From the cell containing the given text, extract its center point as (x, y) coordinate. 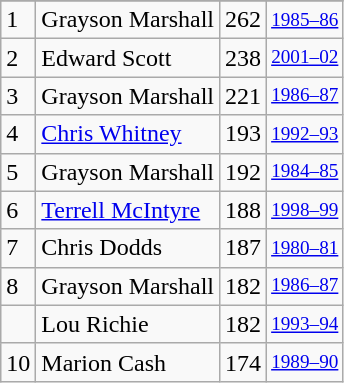
193 (244, 134)
187 (244, 248)
5 (18, 172)
2001–02 (305, 58)
6 (18, 210)
238 (244, 58)
1998–99 (305, 210)
Terrell McIntyre (128, 210)
Lou Richie (128, 324)
1992–93 (305, 134)
192 (244, 172)
1985–86 (305, 20)
10 (18, 362)
174 (244, 362)
188 (244, 210)
262 (244, 20)
Marion Cash (128, 362)
8 (18, 286)
221 (244, 96)
Chris Whitney (128, 134)
3 (18, 96)
2 (18, 58)
1993–94 (305, 324)
7 (18, 248)
1 (18, 20)
Edward Scott (128, 58)
1989–90 (305, 362)
1984–85 (305, 172)
Chris Dodds (128, 248)
4 (18, 134)
1980–81 (305, 248)
